Pinpoint the cell where the given text exists, returning its (x, y) midpoint coordinate. 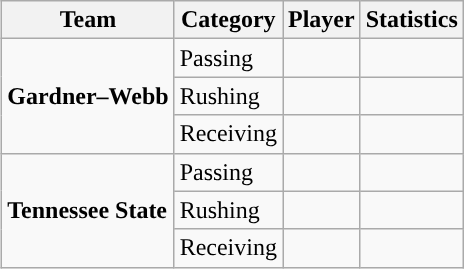
Category (228, 20)
Gardner–Webb (88, 96)
Statistics (412, 20)
Tennessee State (88, 210)
Team (88, 20)
Player (321, 20)
